Detect which cell encompasses the target text, then output its [x, y] center coordinate. 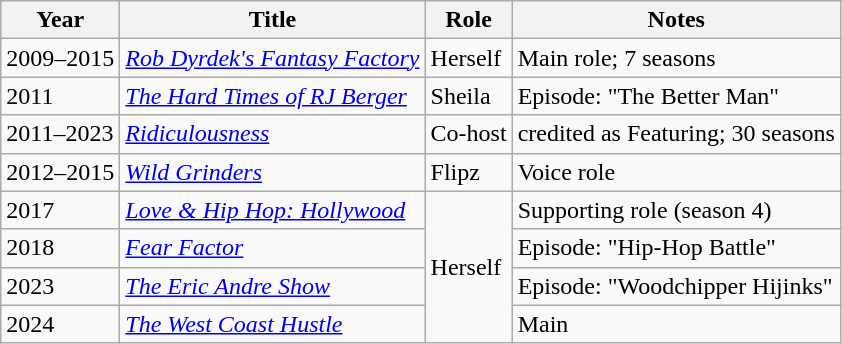
Episode: "Hip-Hop Battle" [676, 248]
2009–2015 [60, 58]
2024 [60, 324]
Title [272, 20]
Co-host [468, 134]
Wild Grinders [272, 172]
Year [60, 20]
Main [676, 324]
The West Coast Hustle [272, 324]
Role [468, 20]
2011 [60, 96]
Flipz [468, 172]
Love & Hip Hop: Hollywood [272, 210]
The Eric Andre Show [272, 286]
Voice role [676, 172]
The Hard Times of RJ Berger [272, 96]
2011–2023 [60, 134]
Notes [676, 20]
Rob Dyrdek's Fantasy Factory [272, 58]
Episode: "The Better Man" [676, 96]
2023 [60, 286]
Episode: "Woodchipper Hijinks" [676, 286]
Sheila [468, 96]
credited as Featuring; 30 seasons [676, 134]
Ridiculousness [272, 134]
2018 [60, 248]
Supporting role (season 4) [676, 210]
Fear Factor [272, 248]
2017 [60, 210]
2012–2015 [60, 172]
Main role; 7 seasons [676, 58]
